Search for the cell housing the specified text and yield its [X, Y] center coordinate. 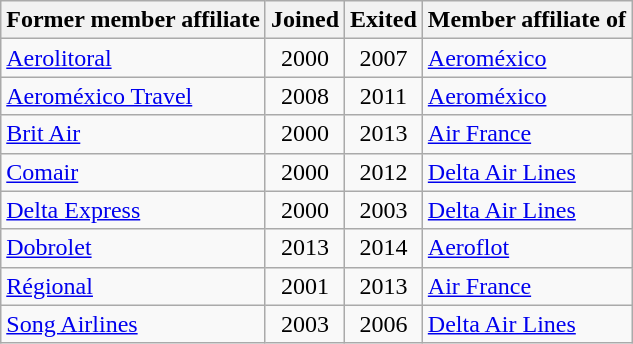
Song Airlines [134, 324]
Aerolitoral [134, 58]
2006 [384, 324]
Aeroflot [526, 248]
2001 [304, 286]
Former member affiliate [134, 20]
2011 [384, 96]
Brit Air [134, 134]
2007 [384, 58]
Dobrolet [134, 248]
Member affiliate of [526, 20]
2014 [384, 248]
2008 [304, 96]
2012 [384, 172]
Exited [384, 20]
Régional [134, 286]
Joined [304, 20]
Delta Express [134, 210]
Aeroméxico Travel [134, 96]
Comair [134, 172]
